Pinpoint the cell where the given text exists, returning its [X, Y] midpoint coordinate. 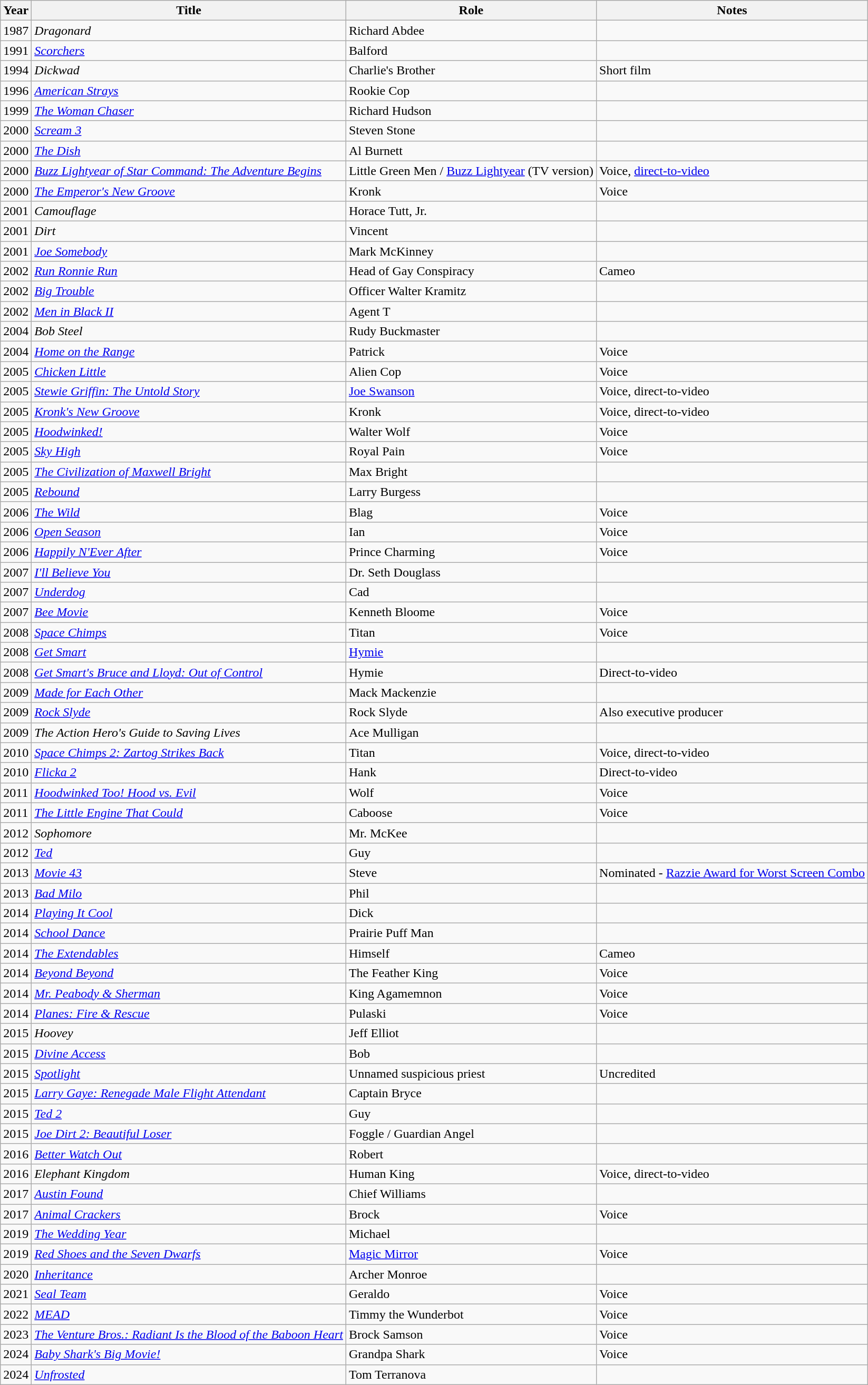
Space Chimps 2: Zartog Strikes Back [189, 753]
Larry Burgess [471, 492]
Get Smart [189, 652]
Title [189, 11]
Scorchers [189, 51]
Steve [471, 873]
Ted 2 [189, 1114]
Better Watch Out [189, 1154]
Joe Swanson [471, 392]
Himself [471, 953]
Bad Milo [189, 893]
Horace Tutt, Jr. [471, 211]
Phil [471, 893]
Rudy Buckmaster [471, 331]
Chicken Little [189, 372]
Officer Walter Kramitz [471, 291]
Spotlight [189, 1074]
Short film [733, 71]
Richard Abdee [471, 31]
Foggle / Guardian Angel [471, 1134]
Bob Steel [189, 331]
Big Trouble [189, 291]
Jeff Elliot [471, 1033]
Year [16, 11]
Unfrosted [189, 1374]
Ace Mulligan [471, 733]
Bob [471, 1054]
Prince Charming [471, 552]
Brock [471, 1214]
Seal Team [189, 1294]
Kronk's New Groove [189, 412]
Balford [471, 51]
The Dish [189, 151]
Buzz Lightyear of Star Command: The Adventure Begins [189, 171]
Hoodwinked Too! Hood vs. Evil [189, 793]
Run Ronnie Run [189, 271]
The Civilization of Maxwell Bright [189, 472]
Larry Gaye: Renegade Male Flight Attendant [189, 1094]
Unnamed suspicious priest [471, 1074]
Rebound [189, 492]
Tom Terranova [471, 1374]
Uncredited [733, 1074]
Mack Mackenzie [471, 692]
Cad [471, 592]
The Venture Bros.: Radiant Is the Blood of the Baboon Heart [189, 1334]
Stewie Griffin: The Untold Story [189, 392]
Divine Access [189, 1054]
The Feather King [471, 973]
1996 [16, 91]
The Emperor's New Groove [189, 191]
Space Chimps [189, 632]
Austin Found [189, 1194]
Flicka 2 [189, 773]
Made for Each Other [189, 692]
Animal Crackers [189, 1214]
Scream 3 [189, 131]
Little Green Men / Buzz Lightyear (TV version) [471, 171]
Open Season [189, 532]
Alien Cop [471, 372]
1987 [16, 31]
Hoodwinked! [189, 432]
Charlie's Brother [471, 71]
Beyond Beyond [189, 973]
Robert [471, 1154]
Dirt [189, 231]
Geraldo [471, 1294]
1991 [16, 51]
Playing It Cool [189, 913]
School Dance [189, 933]
Baby Shark's Big Movie! [189, 1354]
Mr. McKee [471, 833]
Notes [733, 11]
Movie 43 [189, 873]
Pulaski [471, 1013]
Dragonard [189, 31]
Richard Hudson [471, 111]
MEAD [189, 1314]
Sky High [189, 452]
Wolf [471, 793]
Hank [471, 773]
The Wedding Year [189, 1234]
Chief Williams [471, 1194]
Archer Monroe [471, 1274]
Rookie Cop [471, 91]
Dr. Seth Douglass [471, 572]
Joe Somebody [189, 251]
2021 [16, 1294]
Steven Stone [471, 131]
1999 [16, 111]
King Agamemnon [471, 993]
Brock Samson [471, 1334]
Prairie Puff Man [471, 933]
Sophomore [189, 833]
Walter Wolf [471, 432]
Dick [471, 913]
Planes: Fire & Rescue [189, 1013]
Home on the Range [189, 352]
Elephant Kingdom [189, 1174]
American Strays [189, 91]
Human King [471, 1174]
Royal Pain [471, 452]
Inheritance [189, 1274]
2022 [16, 1314]
Mr. Peabody & Sherman [189, 993]
Ian [471, 532]
Get Smart's Bruce and Lloyd: Out of Control [189, 672]
Magic Mirror [471, 1254]
2020 [16, 1274]
1994 [16, 71]
Nominated - Razzie Award for Worst Screen Combo [733, 873]
Red Shoes and the Seven Dwarfs [189, 1254]
Grandpa Shark [471, 1354]
Head of Gay Conspiracy [471, 271]
Happily N'Ever After [189, 552]
Mark McKinney [471, 251]
The Little Engine That Could [189, 813]
Captain Bryce [471, 1094]
Patrick [471, 352]
Vincent [471, 231]
Kenneth Bloome [471, 612]
Bee Movie [189, 612]
The Action Hero's Guide to Saving Lives [189, 733]
The Extendables [189, 953]
Dickwad [189, 71]
Al Burnett [471, 151]
Michael [471, 1234]
Agent T [471, 311]
Role [471, 11]
Caboose [471, 813]
Blag [471, 512]
Ted [189, 853]
Hoovey [189, 1033]
Underdog [189, 592]
Men in Black II [189, 311]
Camouflage [189, 211]
2023 [16, 1334]
The Wild [189, 512]
I'll Believe You [189, 572]
Timmy the Wunderbot [471, 1314]
Joe Dirt 2: Beautiful Loser [189, 1134]
Max Bright [471, 472]
The Woman Chaser [189, 111]
Also executive producer [733, 713]
